Extract the (x, y) coordinate from the center of the cell holding the provided text.  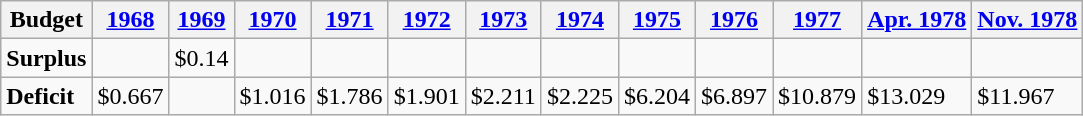
1975 (656, 20)
Apr. 1978 (917, 20)
$1.786 (350, 96)
$2.211 (503, 96)
$13.029 (917, 96)
1968 (130, 20)
Surplus (46, 58)
1974 (580, 20)
1973 (503, 20)
1972 (426, 20)
$0.14 (202, 58)
Budget (46, 20)
Deficit (46, 96)
$6.897 (734, 96)
1977 (818, 20)
$0.667 (130, 96)
$1.901 (426, 96)
$1.016 (272, 96)
1970 (272, 20)
$10.879 (818, 96)
$11.967 (1028, 96)
Nov. 1978 (1028, 20)
1969 (202, 20)
$6.204 (656, 96)
1971 (350, 20)
1976 (734, 20)
$2.225 (580, 96)
